Output the (x, y) coordinate of the center of the cell containing the given text.  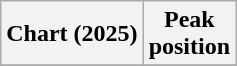
Peakposition (189, 34)
Chart (2025) (72, 34)
